Scan for the cell matching the given text and deliver its [x, y] coordinate at center. 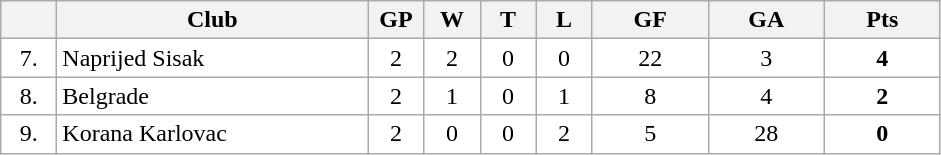
GF [650, 20]
GA [766, 20]
Korana Karlovac [212, 134]
W [452, 20]
Belgrade [212, 96]
GP [396, 20]
Club [212, 20]
Naprijed Sisak [212, 58]
22 [650, 58]
8 [650, 96]
L [564, 20]
3 [766, 58]
7. [29, 58]
9. [29, 134]
Pts [882, 20]
T [508, 20]
8. [29, 96]
28 [766, 134]
5 [650, 134]
